Return (X, Y) of the center of cell containing provided text 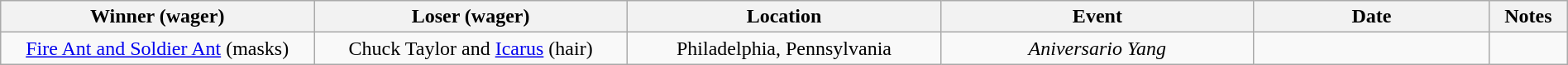
Event (1097, 17)
Loser (wager) (471, 17)
Philadelphia, Pennsylvania (784, 48)
Chuck Taylor and Icarus (hair) (471, 48)
Date (1371, 17)
Winner (wager) (157, 17)
Location (784, 17)
Notes (1528, 17)
Aniversario Yang (1097, 48)
Fire Ant and Soldier Ant (masks) (157, 48)
